Find where the given text appears and provide that cell's center as (x, y) coordinate. 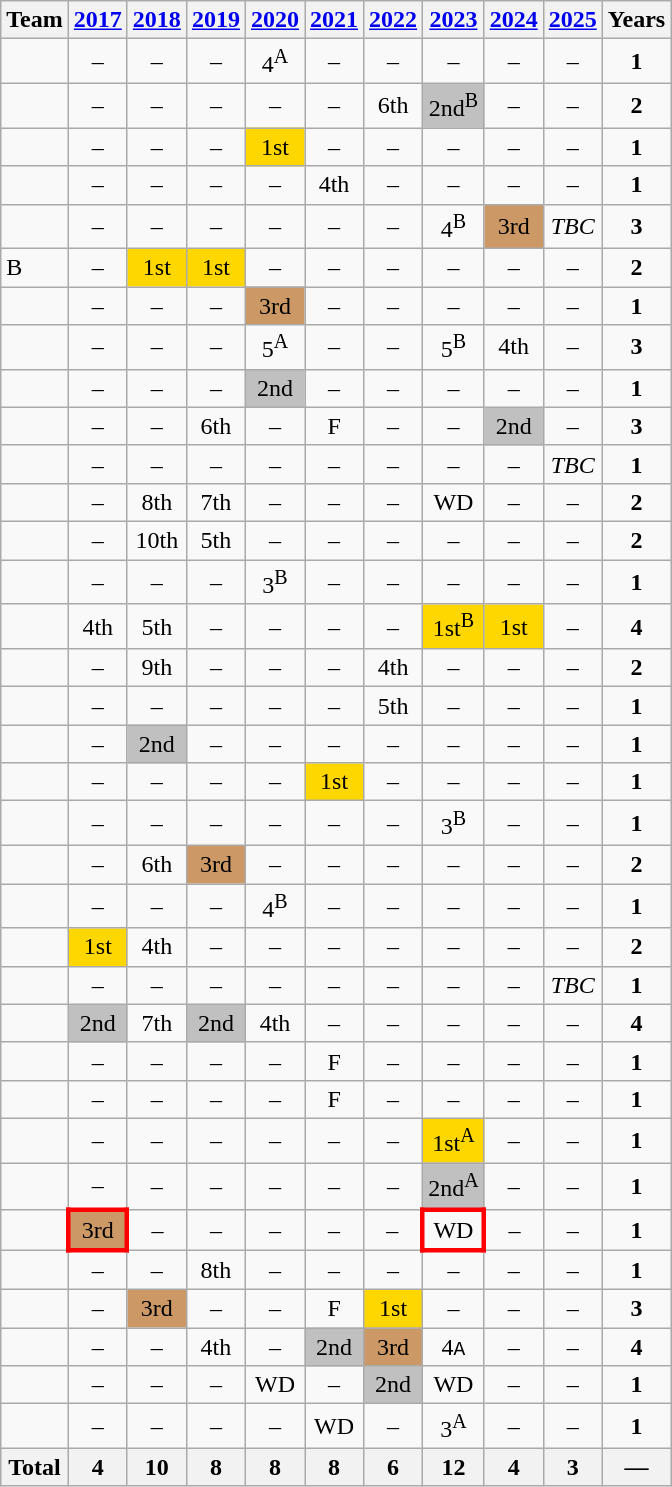
Team (35, 20)
9th (156, 668)
10 (156, 1467)
— (636, 1467)
10th (156, 541)
B (35, 268)
5A (274, 348)
2020 (274, 20)
3A (454, 1426)
2019 (216, 20)
6 (394, 1467)
5B (454, 348)
2017 (98, 20)
2021 (334, 20)
Total (35, 1467)
2023 (454, 20)
2024 (514, 20)
2018 (156, 20)
2ndB (454, 106)
1stA (454, 1140)
2ndA (454, 1186)
12 (454, 1467)
1stB (454, 626)
Years (636, 20)
2022 (394, 20)
2025 (572, 20)
